Identify which cell holds the provided text, then report its (X, Y) central coordinate. 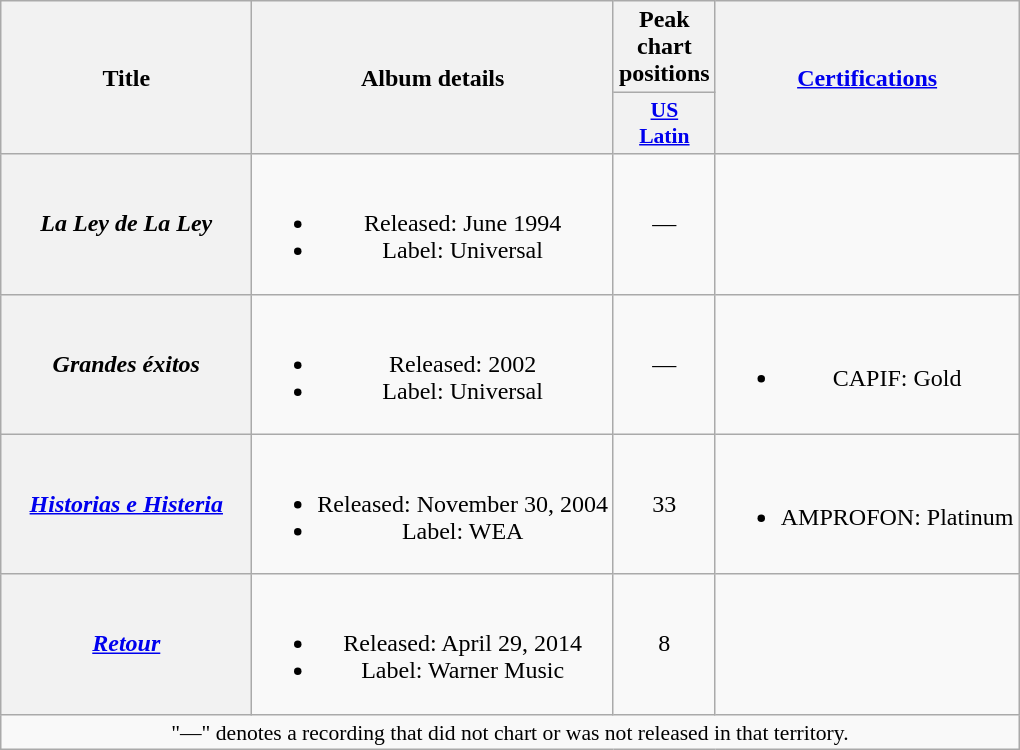
33 (664, 504)
USLatin (664, 124)
Title (126, 78)
Released: November 30, 2004Label: WEA (433, 504)
Album details (433, 78)
Historias e Histeria (126, 504)
Certifications (867, 78)
Retour (126, 644)
La Ley de La Ley (126, 224)
Released: 2002Label: Universal (433, 364)
Peak chart positions (664, 47)
"—" denotes a recording that did not chart or was not released in that territory. (510, 732)
Grandes éxitos (126, 364)
CAPIF: Gold (867, 364)
Released: April 29, 2014Label: Warner Music (433, 644)
AMPROFON: Platinum (867, 504)
8 (664, 644)
Released: June 1994Label: Universal (433, 224)
